Provide the (x, y) coordinate of the cell's center where the given text is located.  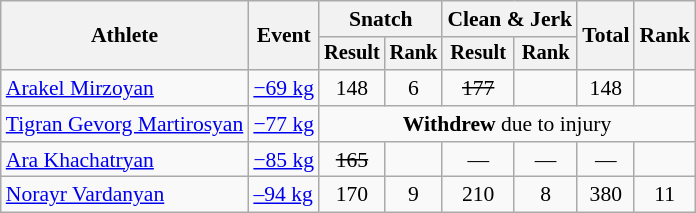
Event (284, 36)
Ara Khachatryan (125, 160)
165 (352, 160)
Snatch (380, 19)
Arakel Mirzoyan (125, 88)
Total (606, 36)
−77 kg (284, 124)
380 (606, 195)
Tigran Gevorg Martirosyan (125, 124)
9 (414, 195)
Clean & Jerk (510, 19)
8 (546, 195)
Athlete (125, 36)
11 (664, 195)
6 (414, 88)
−85 kg (284, 160)
210 (478, 195)
Withdrew due to injury (507, 124)
Norayr Vardanyan (125, 195)
177 (478, 88)
–94 kg (284, 195)
170 (352, 195)
−69 kg (284, 88)
